Capture the cell that displays the provided text and extract its [x, y] central coordinate. 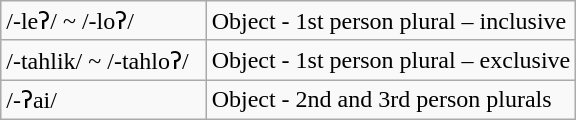
Object - 1st person plural – inclusive [391, 21]
/-ʔai/ [104, 100]
/-tahlik/ ~ /-tahloʔ/ [104, 60]
Object - 2nd and 3rd person plurals [391, 100]
Object - 1st person plural – exclusive [391, 60]
/-leʔ/ ~ /-loʔ/ [104, 21]
